Return [x, y] of the center of cell containing provided text 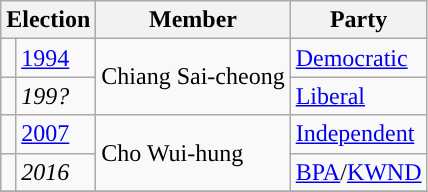
BPA/KWND [358, 172]
Liberal [358, 96]
2007 [56, 134]
1994 [56, 58]
Member [193, 20]
2016 [56, 172]
Cho Wui-hung [193, 153]
Election [48, 20]
Party [358, 20]
Independent [358, 134]
Democratic [358, 58]
199? [56, 96]
Chiang Sai-cheong [193, 77]
